Determine the [x, y] coordinate at the center of the cell enclosing the given text.  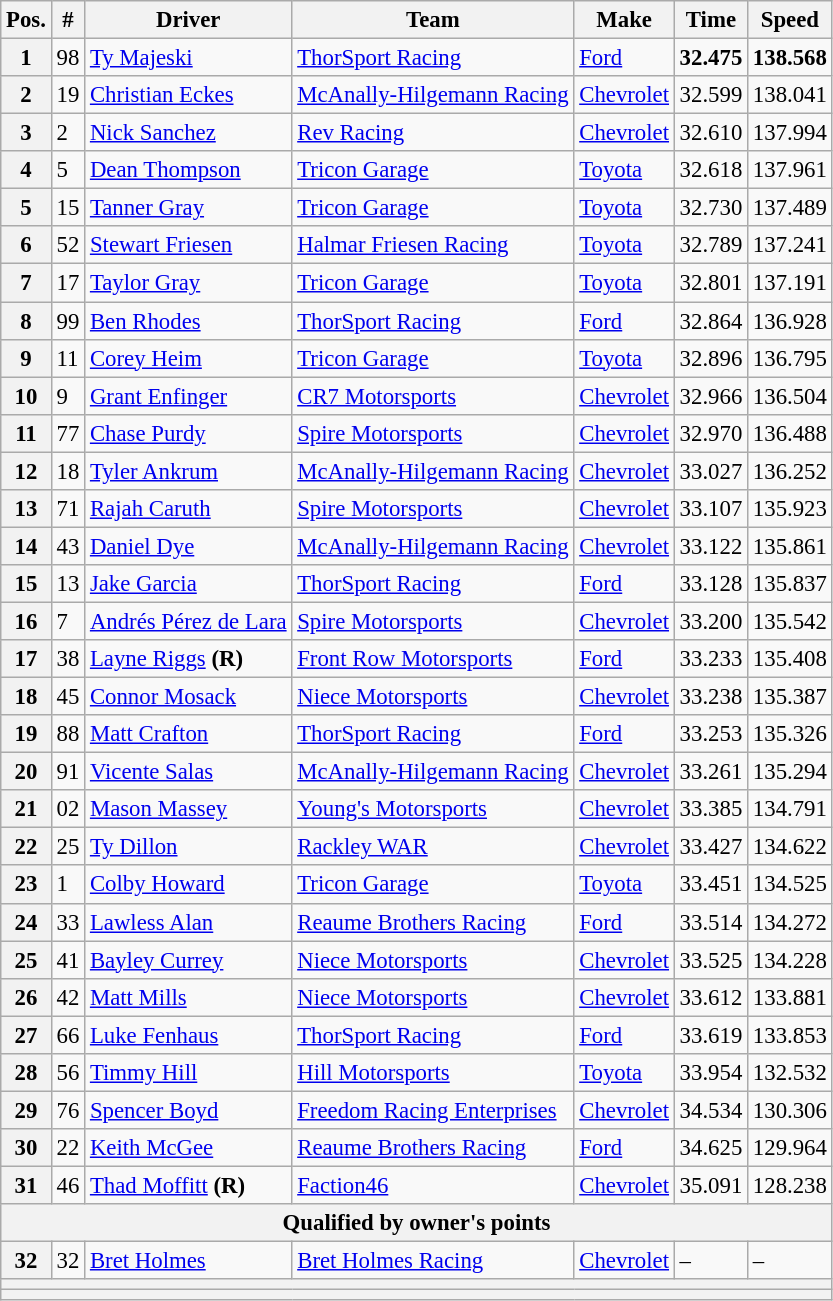
Andrés Pérez de Lara [188, 621]
Young's Motorsports [433, 809]
30 [26, 1148]
33.514 [710, 922]
12 [26, 471]
32.618 [710, 170]
136.488 [790, 433]
56 [68, 1073]
Jake Garcia [188, 584]
Bret Holmes Racing [433, 1261]
33.525 [710, 960]
Ben Rhodes [188, 321]
34.625 [710, 1148]
33.238 [710, 697]
137.241 [790, 245]
135.326 [790, 734]
Stewart Friesen [188, 245]
98 [68, 58]
135.923 [790, 509]
33.107 [710, 509]
Ty Majeski [188, 58]
Team [433, 20]
Layne Riggs (R) [188, 659]
76 [68, 1110]
33.427 [710, 847]
33.200 [710, 621]
# [68, 20]
32.475 [710, 58]
14 [26, 546]
8 [26, 321]
136.252 [790, 471]
Qualified by owner's points [416, 1223]
23 [26, 885]
21 [26, 809]
Lawless Alan [188, 922]
Bret Holmes [188, 1261]
29 [26, 1110]
134.525 [790, 885]
132.532 [790, 1073]
43 [68, 546]
130.306 [790, 1110]
Matt Mills [188, 997]
135.861 [790, 546]
134.272 [790, 922]
45 [68, 697]
Halmar Friesen Racing [433, 245]
32.896 [710, 358]
Connor Mosack [188, 697]
33.027 [710, 471]
02 [68, 809]
133.853 [790, 1035]
Chase Purdy [188, 433]
35.091 [710, 1185]
Taylor Gray [188, 283]
71 [68, 509]
66 [68, 1035]
136.504 [790, 396]
27 [26, 1035]
134.228 [790, 960]
Speed [790, 20]
6 [26, 245]
Hill Motorsports [433, 1073]
Time [710, 20]
137.994 [790, 133]
Spencer Boyd [188, 1110]
138.041 [790, 95]
135.294 [790, 772]
24 [26, 922]
33.253 [710, 734]
135.837 [790, 584]
32.789 [710, 245]
Pos. [26, 20]
99 [68, 321]
26 [26, 997]
4 [26, 170]
Mason Massey [188, 809]
Front Row Motorsports [433, 659]
Thad Moffitt (R) [188, 1185]
32.610 [710, 133]
46 [68, 1185]
137.489 [790, 208]
33.954 [710, 1073]
Bayley Currey [188, 960]
38 [68, 659]
Christian Eckes [188, 95]
20 [26, 772]
42 [68, 997]
32.801 [710, 283]
Grant Enfinger [188, 396]
91 [68, 772]
Rackley WAR [433, 847]
CR7 Motorsports [433, 396]
32.864 [710, 321]
32.966 [710, 396]
Timmy Hill [188, 1073]
134.791 [790, 809]
Faction46 [433, 1185]
133.881 [790, 997]
33.233 [710, 659]
32.730 [710, 208]
135.387 [790, 697]
33 [68, 922]
33.261 [710, 772]
34.534 [710, 1110]
135.408 [790, 659]
33.612 [710, 997]
88 [68, 734]
Colby Howard [188, 885]
137.961 [790, 170]
Ty Dillon [188, 847]
33.122 [710, 546]
137.191 [790, 283]
32.970 [710, 433]
Tanner Gray [188, 208]
Nick Sanchez [188, 133]
129.964 [790, 1148]
128.238 [790, 1185]
Rev Racing [433, 133]
Driver [188, 20]
138.568 [790, 58]
Daniel Dye [188, 546]
32.599 [710, 95]
Make [624, 20]
Dean Thompson [188, 170]
Matt Crafton [188, 734]
33.128 [710, 584]
Tyler Ankrum [188, 471]
Rajah Caruth [188, 509]
33.619 [710, 1035]
10 [26, 396]
Freedom Racing Enterprises [433, 1110]
136.795 [790, 358]
Corey Heim [188, 358]
Keith McGee [188, 1148]
134.622 [790, 847]
3 [26, 133]
Vicente Salas [188, 772]
52 [68, 245]
136.928 [790, 321]
135.542 [790, 621]
33.451 [710, 885]
41 [68, 960]
31 [26, 1185]
77 [68, 433]
33.385 [710, 809]
28 [26, 1073]
16 [26, 621]
Luke Fenhaus [188, 1035]
